Return the (x, y) coordinate for the center point of the cell that contains the specified text.  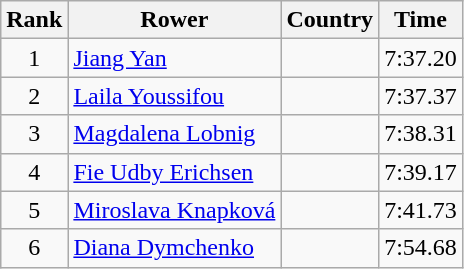
7:37.20 (421, 58)
3 (34, 134)
Magdalena Lobnig (174, 134)
Rower (174, 20)
2 (34, 96)
7:38.31 (421, 134)
4 (34, 172)
Jiang Yan (174, 58)
Rank (34, 20)
Country (330, 20)
Fie Udby Erichsen (174, 172)
7:54.68 (421, 248)
Time (421, 20)
6 (34, 248)
7:39.17 (421, 172)
5 (34, 210)
Diana Dymchenko (174, 248)
Laila Youssifou (174, 96)
1 (34, 58)
Miroslava Knapková (174, 210)
7:37.37 (421, 96)
7:41.73 (421, 210)
